Determine the [x, y] coordinate at the center of the cell enclosing the given text.  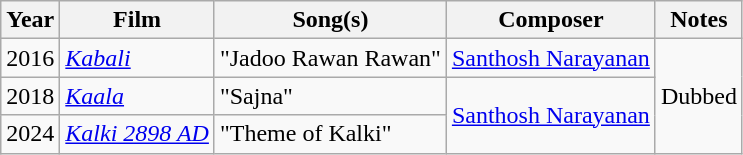
2018 [30, 96]
Notes [698, 20]
Song(s) [330, 20]
"Theme of Kalki" [330, 134]
Kalki 2898 AD [138, 134]
Dubbed [698, 96]
"Jadoo Rawan Rawan" [330, 58]
Kaala [138, 96]
Year [30, 20]
"Sajna" [330, 96]
2016 [30, 58]
Kabali [138, 58]
Film [138, 20]
2024 [30, 134]
Composer [550, 20]
